Extract the (X, Y) coordinate from the center of the cell holding the provided text.  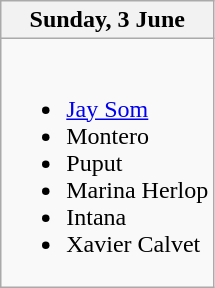
Jay SomMonteroPuputMarina HerlopIntanaXavier Calvet (108, 163)
Sunday, 3 June (108, 20)
